Return (x, y) of the center of cell containing provided text 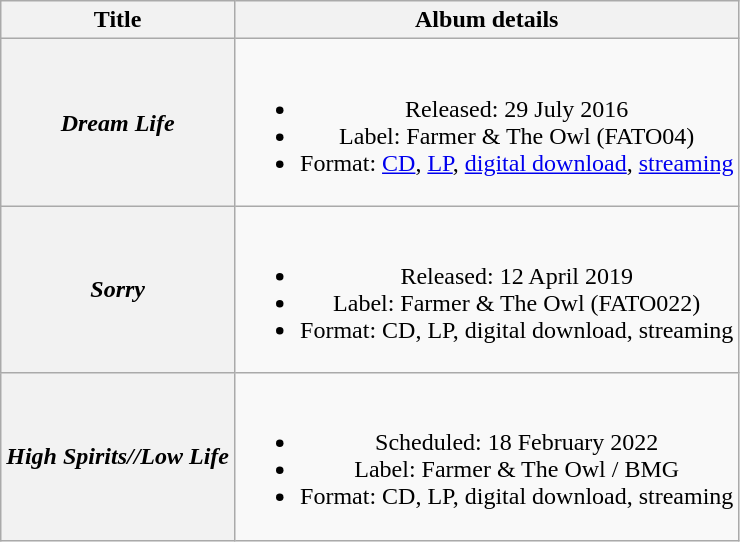
Album details (487, 20)
Scheduled: 18 February 2022Label: Farmer & The Owl / BMGFormat: CD, LP, digital download, streaming (487, 456)
Released: 12 April 2019Label: Farmer & The Owl (FATO022)Format: CD, LP, digital download, streaming (487, 290)
Released: 29 July 2016Label: Farmer & The Owl (FATO04)Format: CD, LP, digital download, streaming (487, 122)
Sorry (118, 290)
Dream Life (118, 122)
High Spirits//Low Life (118, 456)
Title (118, 20)
